Scan for the cell matching the given text and deliver its [x, y] coordinate at center. 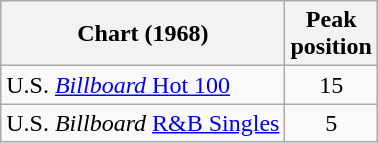
Peakposition [331, 34]
U.S. Billboard Hot 100 [143, 85]
5 [331, 123]
15 [331, 85]
U.S. Billboard R&B Singles [143, 123]
Chart (1968) [143, 34]
